Determine the (x, y) coordinate at the center of the cell enclosing the given text.  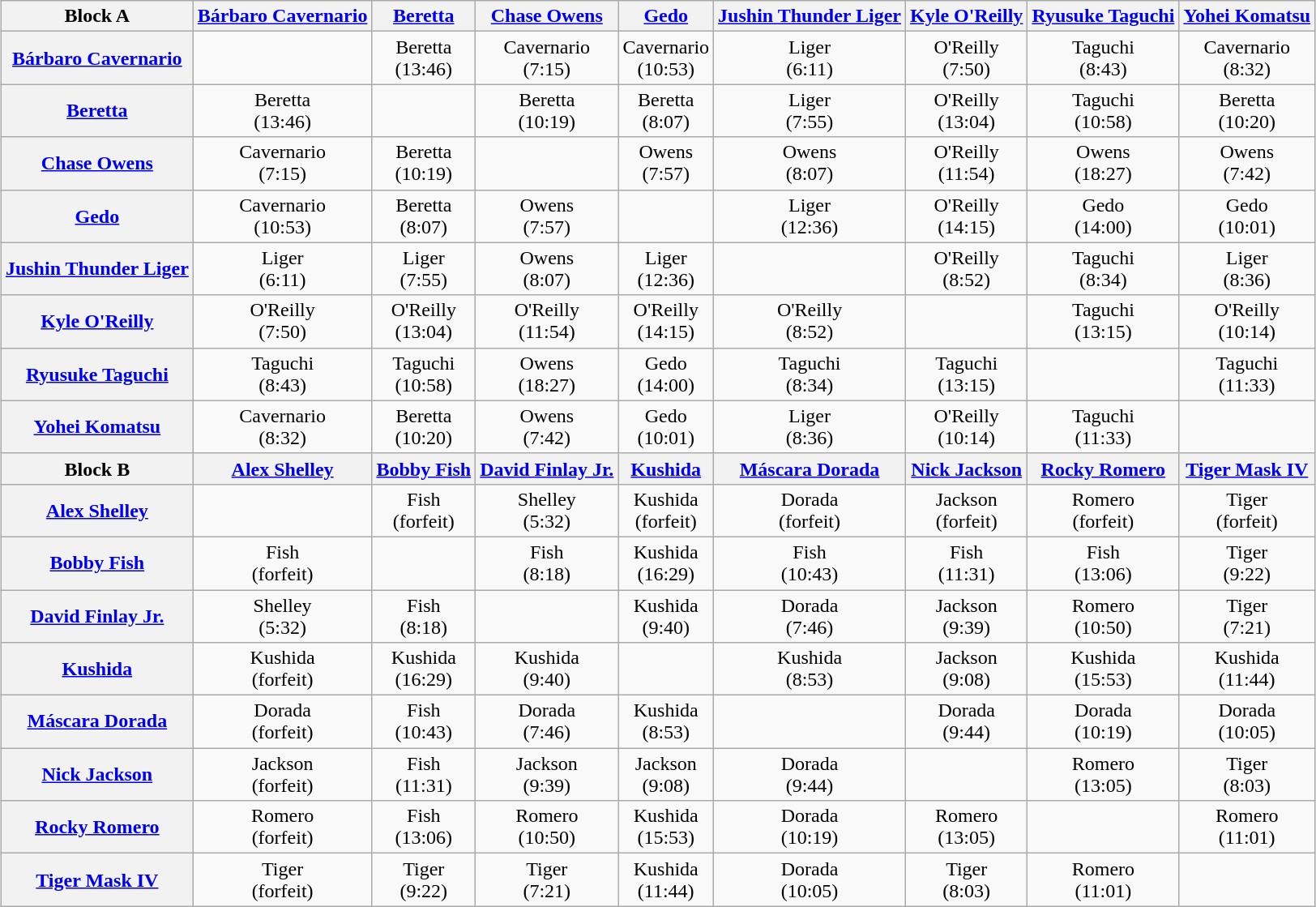
Block B (97, 468)
Block A (97, 16)
